Provide the [X, Y] coordinate of the cell's center where the given text is located.  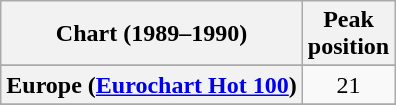
21 [348, 85]
Europe (Eurochart Hot 100) [152, 85]
Peakposition [348, 34]
Chart (1989–1990) [152, 34]
